Capture the cell that displays the provided text and extract its (X, Y) central coordinate. 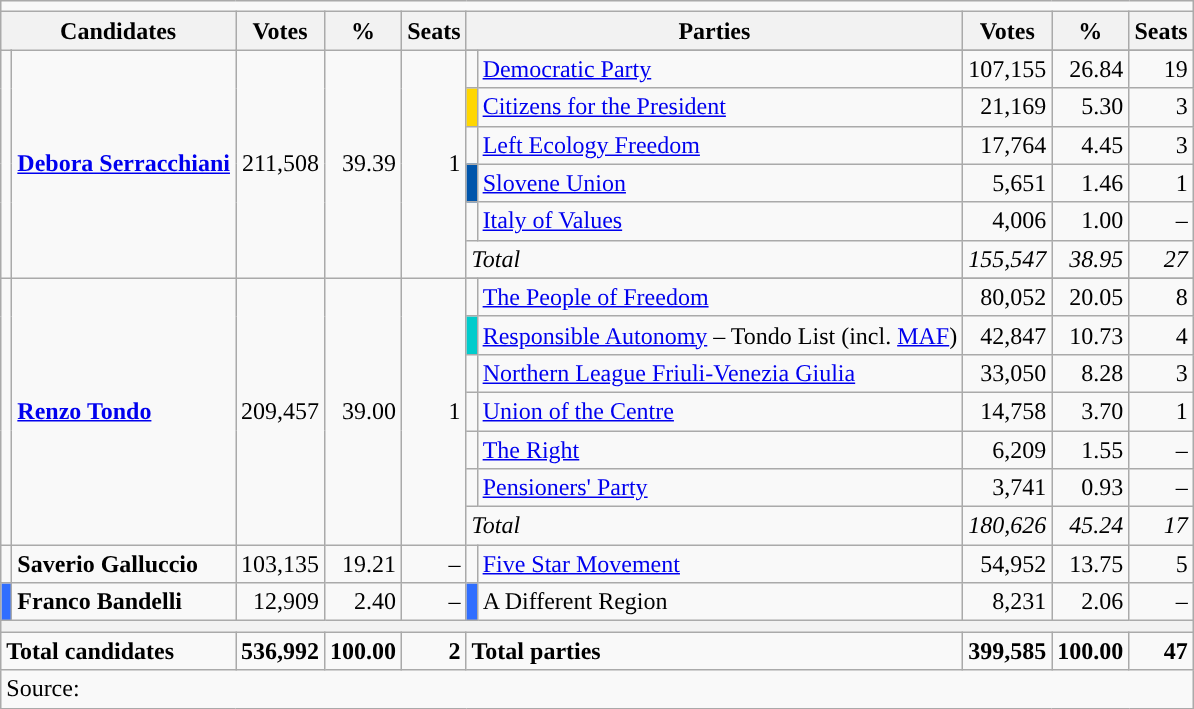
39.39 (364, 164)
Saverio Galluccio (124, 564)
The Right (720, 449)
Pensioners' Party (720, 488)
Five Star Movement (720, 564)
6,209 (1008, 449)
Northern League Friuli-Venezia Giulia (720, 373)
8,231 (1008, 602)
33,050 (1008, 373)
80,052 (1008, 297)
Total parties (714, 651)
A Different Region (720, 602)
10.73 (1090, 335)
5.30 (1090, 107)
Citizens for the President (720, 107)
1.00 (1090, 221)
19 (1161, 69)
27 (1161, 259)
Renzo Tondo (124, 411)
5,651 (1008, 183)
Responsible Autonomy – Tondo List (incl. MAF) (720, 335)
The People of Freedom (720, 297)
0.93 (1090, 488)
Slovene Union (720, 183)
4.45 (1090, 145)
209,457 (280, 411)
2.40 (364, 602)
180,626 (1008, 526)
Democratic Party (720, 69)
26.84 (1090, 69)
3,741 (1008, 488)
Debora Serracchiani (124, 164)
8.28 (1090, 373)
211,508 (280, 164)
8 (1161, 297)
4 (1161, 335)
19.21 (364, 564)
Franco Bandelli (124, 602)
Union of the Centre (720, 411)
21,169 (1008, 107)
54,952 (1008, 564)
103,135 (280, 564)
107,155 (1008, 69)
2 (434, 651)
5 (1161, 564)
14,758 (1008, 411)
Total candidates (118, 651)
12,909 (280, 602)
45.24 (1090, 526)
399,585 (1008, 651)
Candidates (118, 31)
3.70 (1090, 411)
2.06 (1090, 602)
155,547 (1008, 259)
Italy of Values (720, 221)
47 (1161, 651)
39.00 (364, 411)
Parties (714, 31)
17,764 (1008, 145)
20.05 (1090, 297)
1.46 (1090, 183)
1.55 (1090, 449)
536,992 (280, 651)
17 (1161, 526)
38.95 (1090, 259)
Source: (597, 689)
42,847 (1008, 335)
Left Ecology Freedom (720, 145)
13.75 (1090, 564)
4,006 (1008, 221)
